Return the [x, y] coordinate for the center point of the cell that contains the specified text.  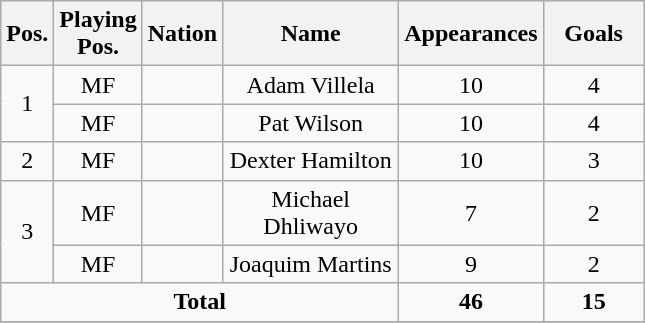
Appearances [471, 34]
Total [200, 302]
Adam Villela [311, 85]
Pat Wilson [311, 123]
Goals [594, 34]
9 [471, 264]
Playing Pos. [98, 34]
Nation [182, 34]
Pos. [28, 34]
Michael Dhliwayo [311, 212]
Name [311, 34]
15 [594, 302]
1 [28, 104]
Dexter Hamilton [311, 161]
Joaquim Martins [311, 264]
46 [471, 302]
7 [471, 212]
